Search for the cell housing the specified text and yield its [X, Y] center coordinate. 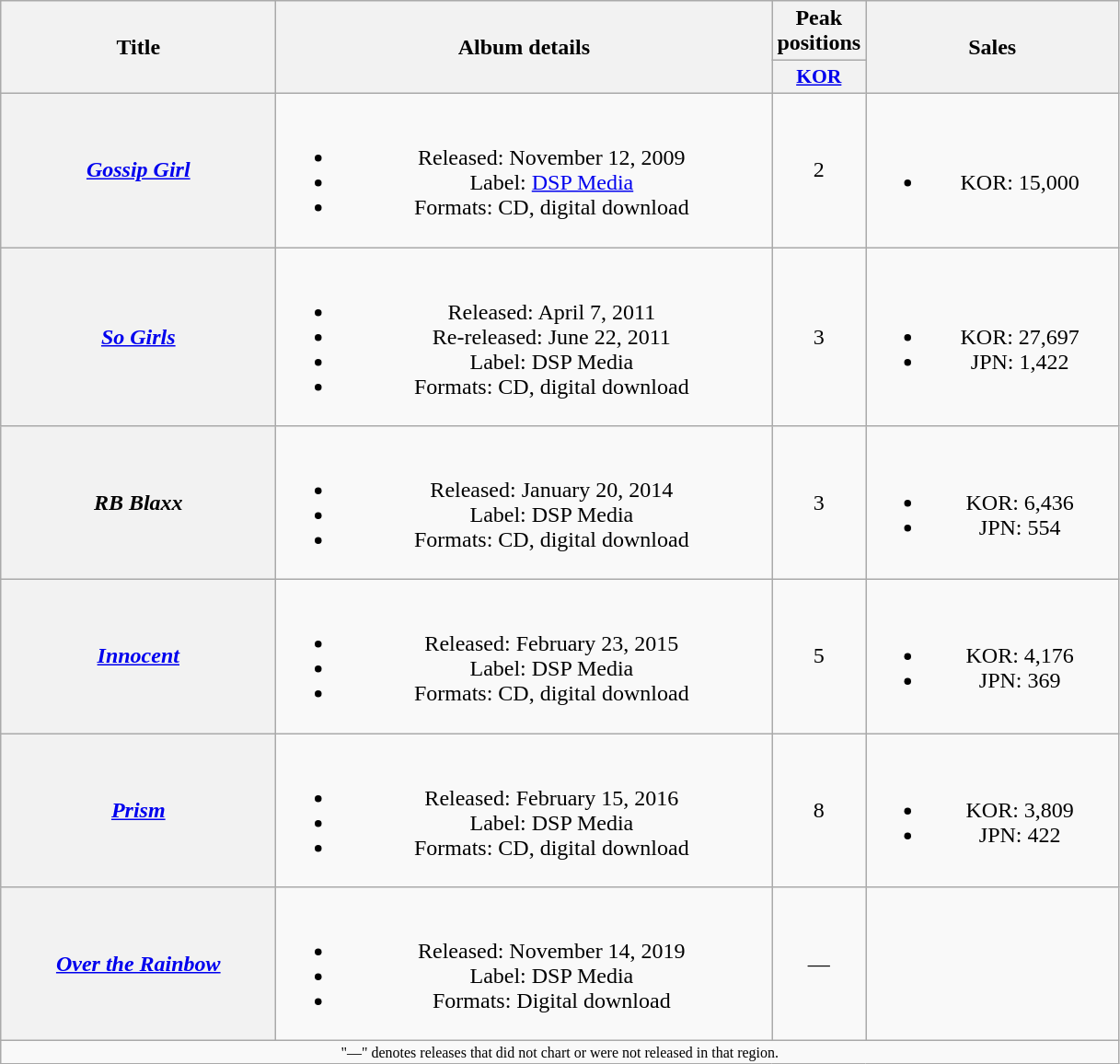
Released: April 7, 2011Re-released: June 22, 2011 Label: DSP MediaFormats: CD, digital download [525, 336]
Gossip Girl [138, 169]
— [819, 965]
Released: January 20, 2014 Label: DSP MediaFormats: CD, digital download [525, 503]
Over the Rainbow [138, 965]
Released: November 12, 2009 Label: DSP MediaFormats: CD, digital download [525, 169]
KOR: 4,176JPN: 369 [992, 657]
KOR: 3,809JPN: 422 [992, 810]
Released: February 23, 2015 Label: DSP MediaFormats: CD, digital download [525, 657]
KOR: 6,436JPN: 554 [992, 503]
Sales [992, 48]
So Girls [138, 336]
KOR: 27,697JPN: 1,422 [992, 336]
5 [819, 657]
Title [138, 48]
Peak positions [819, 31]
2 [819, 169]
RB Blaxx [138, 503]
Innocent [138, 657]
8 [819, 810]
KOR [819, 77]
KOR: 15,000 [992, 169]
Prism [138, 810]
Released: November 14, 2019 Label: DSP MediaFormats: Digital download [525, 965]
"—" denotes releases that did not chart or were not released in that region. [560, 1052]
Album details [525, 48]
Released: February 15, 2016 Label: DSP MediaFormats: CD, digital download [525, 810]
